Locate the cell with the specified text and output its (X, Y) center coordinate. 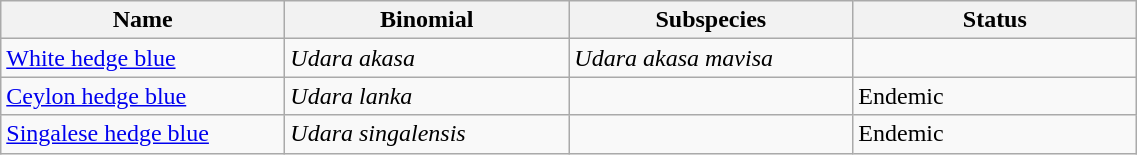
Udara akasa (427, 58)
Udara lanka (427, 96)
Status (995, 20)
Udara singalensis (427, 134)
Singalese hedge blue (143, 134)
Udara akasa mavisa (711, 58)
White hedge blue (143, 58)
Name (143, 20)
Subspecies (711, 20)
Ceylon hedge blue (143, 96)
Binomial (427, 20)
